Detect which cell encompasses the target text, then output its [X, Y] center coordinate. 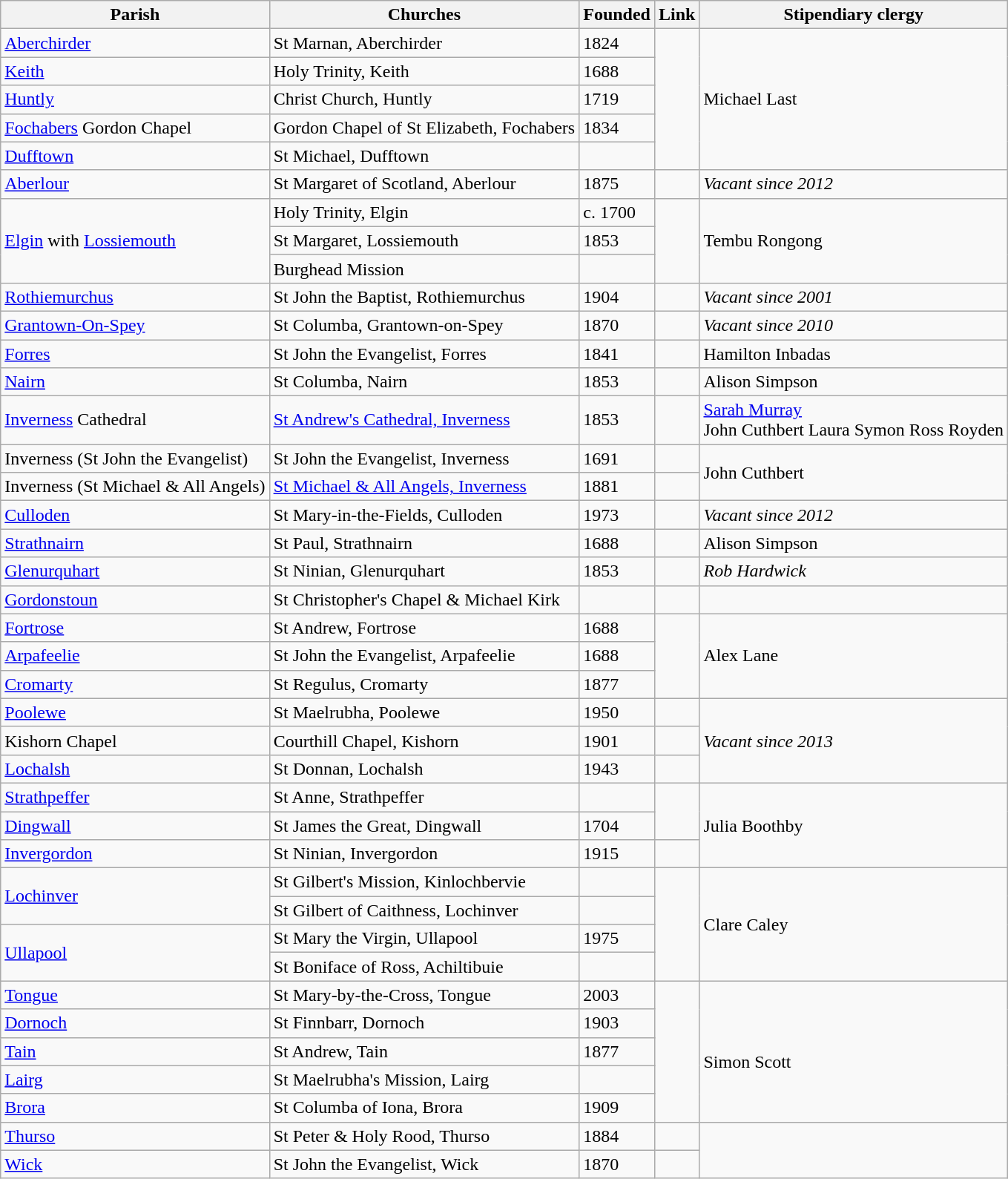
St Andrew, Fortrose [424, 628]
St Andrew's Cathedral, Inverness [424, 420]
St Donnan, Lochalsh [424, 769]
Simon Scott [854, 1051]
1719 [617, 99]
1824 [617, 43]
1950 [617, 712]
St John the Evangelist, Forres [424, 354]
Christ Church, Huntly [424, 99]
St John the Evangelist, Wick [424, 1164]
Aberchirder [135, 43]
Strathpeffer [135, 797]
1975 [617, 939]
1884 [617, 1136]
2003 [617, 995]
Churches [424, 15]
1903 [617, 1023]
Inverness (St John the Evangelist) [135, 459]
Kishorn Chapel [135, 740]
St Finnbarr, Dornoch [424, 1023]
St Columba, Grantown-on-Spey [424, 325]
St Michael & All Angels, Inverness [424, 487]
1973 [617, 515]
Clare Caley [854, 925]
Vacant since 2010 [854, 325]
St Ninian, Glenurquhart [424, 571]
St Andrew, Tain [424, 1051]
St Christopher's Chapel & Michael Kirk [424, 600]
1691 [617, 459]
St Peter & Holy Rood, Thurso [424, 1136]
Holy Trinity, Elgin [424, 212]
Fochabers Gordon Chapel [135, 128]
St Margaret, Lossiemouth [424, 240]
Huntly [135, 99]
Tembu Rongong [854, 240]
Gordon Chapel of St Elizabeth, Fochabers [424, 128]
1881 [617, 487]
Gordonstoun [135, 600]
Inverness Cathedral [135, 420]
Tain [135, 1051]
St James the Great, Dingwall [424, 826]
Forres [135, 354]
Lochinver [135, 896]
1841 [617, 354]
Glenurquhart [135, 571]
1904 [617, 297]
Tongue [135, 995]
St Columba of Iona, Brora [424, 1108]
St Gilbert of Caithness, Lochinver [424, 910]
Inverness (St Michael & All Angels) [135, 487]
St Anne, Strathpeffer [424, 797]
Founded [617, 15]
Aberlour [135, 184]
St Maelrubha, Poolewe [424, 712]
Courthill Chapel, Kishorn [424, 740]
St Columba, Nairn [424, 382]
St Michael, Dufftown [424, 156]
c. 1700 [617, 212]
St Ninian, Invergordon [424, 854]
Hamilton Inbadas [854, 354]
1915 [617, 854]
Rob Hardwick [854, 571]
Lochalsh [135, 769]
Poolewe [135, 712]
Burghead Mission [424, 269]
St John the Baptist, Rothiemurchus [424, 297]
St Gilbert's Mission, Kinlochbervie [424, 882]
Grantown-On-Spey [135, 325]
Holy Trinity, Keith [424, 71]
Alex Lane [854, 656]
St Mary the Virgin, Ullapool [424, 939]
Dornoch [135, 1023]
Lairg [135, 1080]
St Mary-by-the-Cross, Tongue [424, 995]
St Margaret of Scotland, Aberlour [424, 184]
Michael Last [854, 99]
Brora [135, 1108]
Strathnairn [135, 543]
St Regulus, Cromarty [424, 684]
St Maelrubha's Mission, Lairg [424, 1080]
St Paul, Strathnairn [424, 543]
Thurso [135, 1136]
1909 [617, 1108]
Cromarty [135, 684]
Sarah MurrayJohn Cuthbert Laura Symon Ross Royden [854, 420]
1834 [617, 128]
Invergordon [135, 854]
St Mary-in-the-Fields, Culloden [424, 515]
Parish [135, 15]
Elgin with Lossiemouth [135, 240]
Stipendiary clergy [854, 15]
Keith [135, 71]
1704 [617, 826]
Dufftown [135, 156]
Culloden [135, 515]
Arpafeelie [135, 656]
St Boniface of Ross, Achiltibuie [424, 967]
Ullapool [135, 953]
Rothiemurchus [135, 297]
John Cuthbert [854, 473]
Julia Boothby [854, 825]
St John the Evangelist, Inverness [424, 459]
Vacant since 2001 [854, 297]
Dingwall [135, 826]
1943 [617, 769]
St Marnan, Aberchirder [424, 43]
Fortrose [135, 628]
1875 [617, 184]
Vacant since 2013 [854, 740]
St John the Evangelist, Arpafeelie [424, 656]
Nairn [135, 382]
Link [676, 15]
Wick [135, 1164]
1901 [617, 740]
